Capture the cell that displays the provided text and extract its (X, Y) central coordinate. 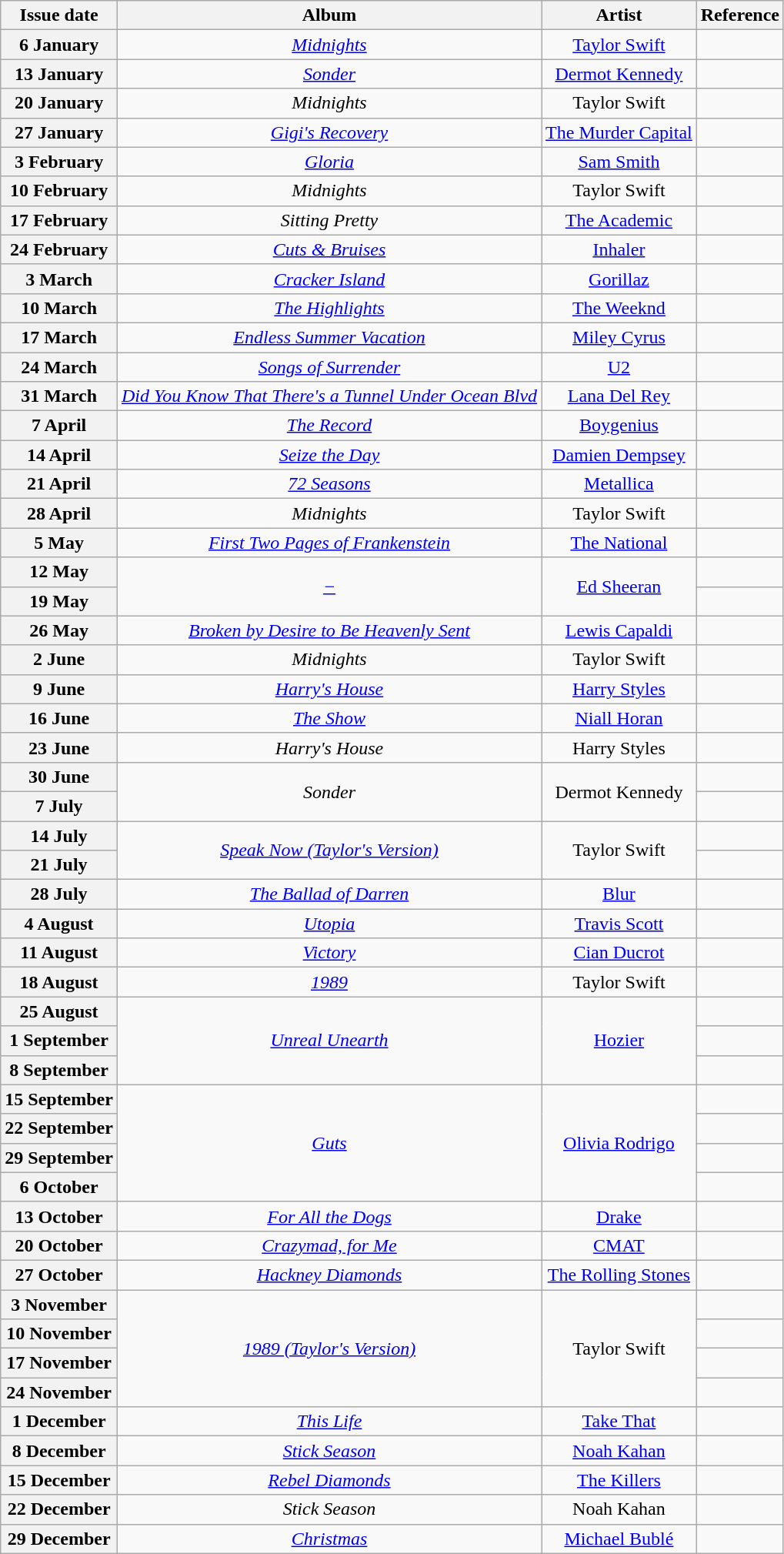
10 November (59, 1334)
17 February (59, 220)
13 January (59, 74)
First Two Pages of Frankenstein (329, 543)
Crazymad, for Me (329, 1245)
− (329, 587)
Rebel Diamonds (329, 1480)
1989 (Taylor's Version) (329, 1348)
Seize the Day (329, 455)
Cracker Island (329, 279)
7 April (59, 426)
Metallica (619, 484)
Take That (619, 1422)
Olivia Rodrigo (619, 1143)
Blur (619, 894)
Did You Know That There's a Tunnel Under Ocean Blvd (329, 396)
24 March (59, 367)
28 July (59, 894)
8 December (59, 1451)
25 August (59, 1011)
Gloria (329, 162)
29 December (59, 1539)
Lana Del Rey (619, 396)
The Academic (619, 220)
Endless Summer Vacation (329, 337)
Gigi's Recovery (329, 132)
15 December (59, 1480)
14 July (59, 835)
Hozier (619, 1041)
Gorillaz (619, 279)
28 April (59, 513)
Songs of Surrender (329, 367)
24 November (59, 1392)
12 May (59, 572)
For All the Dogs (329, 1216)
3 November (59, 1305)
21 July (59, 865)
The National (619, 543)
Niall Horan (619, 718)
7 July (59, 806)
22 September (59, 1128)
24 February (59, 249)
5 May (59, 543)
Sitting Pretty (329, 220)
6 January (59, 45)
The Record (329, 426)
U2 (619, 367)
Inhaler (619, 249)
Miley Cyrus (619, 337)
Sam Smith (619, 162)
Broken by Desire to Be Heavenly Sent (329, 630)
Issue date (59, 15)
Unreal Unearth (329, 1041)
10 February (59, 191)
The Show (329, 718)
21 April (59, 484)
Ed Sheeran (619, 587)
Utopia (329, 924)
1 December (59, 1422)
4 August (59, 924)
17 March (59, 337)
20 October (59, 1245)
Speak Now (Taylor's Version) (329, 850)
9 June (59, 689)
29 September (59, 1158)
Lewis Capaldi (619, 630)
Hackney Diamonds (329, 1275)
Cuts & Bruises (329, 249)
The Highlights (329, 308)
This Life (329, 1422)
Reference (740, 15)
72 Seasons (329, 484)
13 October (59, 1216)
10 March (59, 308)
11 August (59, 953)
20 January (59, 103)
Cian Ducrot (619, 953)
26 May (59, 630)
The Rolling Stones (619, 1275)
18 August (59, 982)
27 January (59, 132)
The Ballad of Darren (329, 894)
1 September (59, 1041)
The Murder Capital (619, 132)
22 December (59, 1509)
1989 (329, 982)
Artist (619, 15)
17 November (59, 1363)
Drake (619, 1216)
31 March (59, 396)
16 June (59, 718)
3 March (59, 279)
23 June (59, 747)
8 September (59, 1070)
30 June (59, 777)
Christmas (329, 1539)
Damien Dempsey (619, 455)
19 May (59, 601)
Michael Bublé (619, 1539)
The Killers (619, 1480)
2 June (59, 660)
Album (329, 15)
3 February (59, 162)
The Weeknd (619, 308)
CMAT (619, 1245)
6 October (59, 1187)
Guts (329, 1143)
27 October (59, 1275)
14 April (59, 455)
Victory (329, 953)
Travis Scott (619, 924)
Boygenius (619, 426)
15 September (59, 1099)
